Capture the cell that displays the provided text and extract its (X, Y) central coordinate. 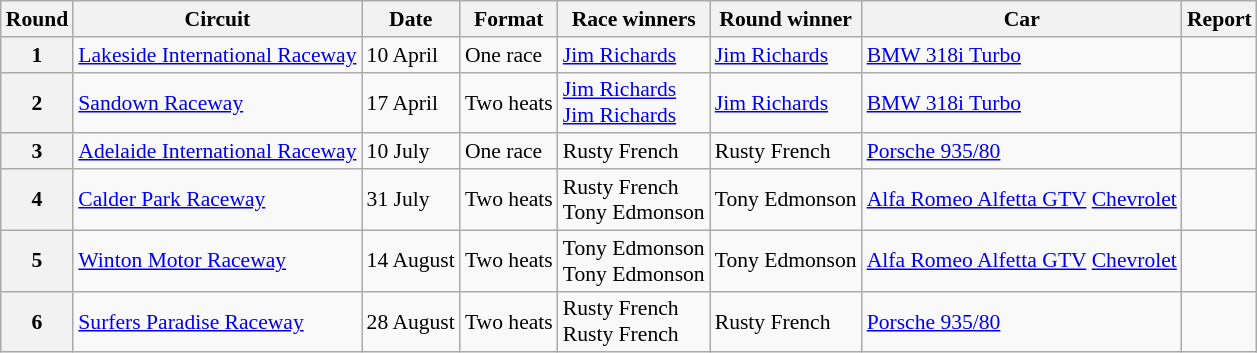
Circuit (217, 19)
5 (38, 260)
Tony EdmonsonTony Edmonson (634, 260)
4 (38, 200)
Rusty FrenchRusty French (634, 322)
Calder Park Raceway (217, 200)
Round (38, 19)
1 (38, 55)
14 August (411, 260)
Rusty FrenchTony Edmonson (634, 200)
Format (509, 19)
Surfers Paradise Raceway (217, 322)
Sandown Raceway (217, 102)
Car (1022, 19)
Date (411, 19)
Winton Motor Raceway (217, 260)
28 August (411, 322)
Jim RichardsJim Richards (634, 102)
Lakeside International Raceway (217, 55)
17 April (411, 102)
Race winners (634, 19)
10 April (411, 55)
10 July (411, 152)
Report (1220, 19)
3 (38, 152)
Adelaide International Raceway (217, 152)
Round winner (786, 19)
6 (38, 322)
2 (38, 102)
31 July (411, 200)
